Capture the cell that displays the provided text and extract its [X, Y] central coordinate. 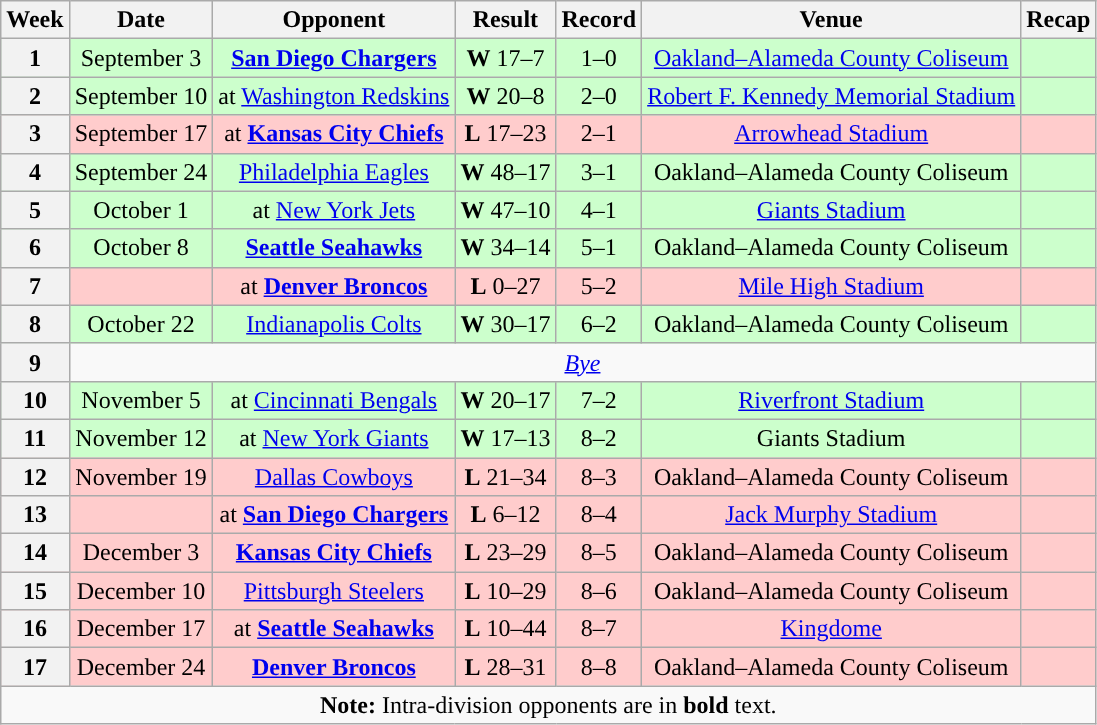
W 48–17 [506, 172]
November 12 [141, 438]
6–2 [599, 324]
5–2 [599, 286]
8–4 [599, 515]
October 22 [141, 324]
Seattle Seahawks [334, 248]
W 20–8 [506, 96]
1–0 [599, 58]
September 17 [141, 134]
8 [35, 324]
Indianapolis Colts [334, 324]
Pittsburgh Steelers [334, 591]
Riverfront Stadium [832, 400]
L 6–12 [506, 515]
Week [35, 20]
W 34–14 [506, 248]
at Denver Broncos [334, 286]
Bye [582, 362]
Kingdome [832, 629]
W 17–7 [506, 58]
4 [35, 172]
1 [35, 58]
2–0 [599, 96]
Dallas Cowboys [334, 477]
at New York Jets [334, 210]
at San Diego Chargers [334, 515]
17 [35, 667]
September 3 [141, 58]
7–2 [599, 400]
L 10–29 [506, 591]
at Washington Redskins [334, 96]
at Kansas City Chiefs [334, 134]
Mile High Stadium [832, 286]
September 24 [141, 172]
November 5 [141, 400]
10 [35, 400]
Opponent [334, 20]
Denver Broncos [334, 667]
15 [35, 591]
Date [141, 20]
Note: Intra-division opponents are in bold text. [548, 705]
W 30–17 [506, 324]
at Seattle Seahawks [334, 629]
Kansas City Chiefs [334, 553]
September 10 [141, 96]
3 [35, 134]
7 [35, 286]
L 0–27 [506, 286]
L 17–23 [506, 134]
October 8 [141, 248]
8–7 [599, 629]
Recap [1058, 20]
November 19 [141, 477]
L 28–31 [506, 667]
2–1 [599, 134]
at Cincinnati Bengals [334, 400]
16 [35, 629]
12 [35, 477]
Jack Murphy Stadium [832, 515]
8–6 [599, 591]
Record [599, 20]
6 [35, 248]
Robert F. Kennedy Memorial Stadium [832, 96]
13 [35, 515]
San Diego Chargers [334, 58]
L 21–34 [506, 477]
W 20–17 [506, 400]
9 [35, 362]
8–3 [599, 477]
L 10–44 [506, 629]
8–5 [599, 553]
Result [506, 20]
W 47–10 [506, 210]
October 1 [141, 210]
14 [35, 553]
3–1 [599, 172]
2 [35, 96]
8–8 [599, 667]
December 24 [141, 667]
December 3 [141, 553]
L 23–29 [506, 553]
W 17–13 [506, 438]
December 10 [141, 591]
11 [35, 438]
at New York Giants [334, 438]
Arrowhead Stadium [832, 134]
Venue [832, 20]
5 [35, 210]
December 17 [141, 629]
8–2 [599, 438]
5–1 [599, 248]
4–1 [599, 210]
Philadelphia Eagles [334, 172]
